Search for the cell housing the specified text and yield its (x, y) center coordinate. 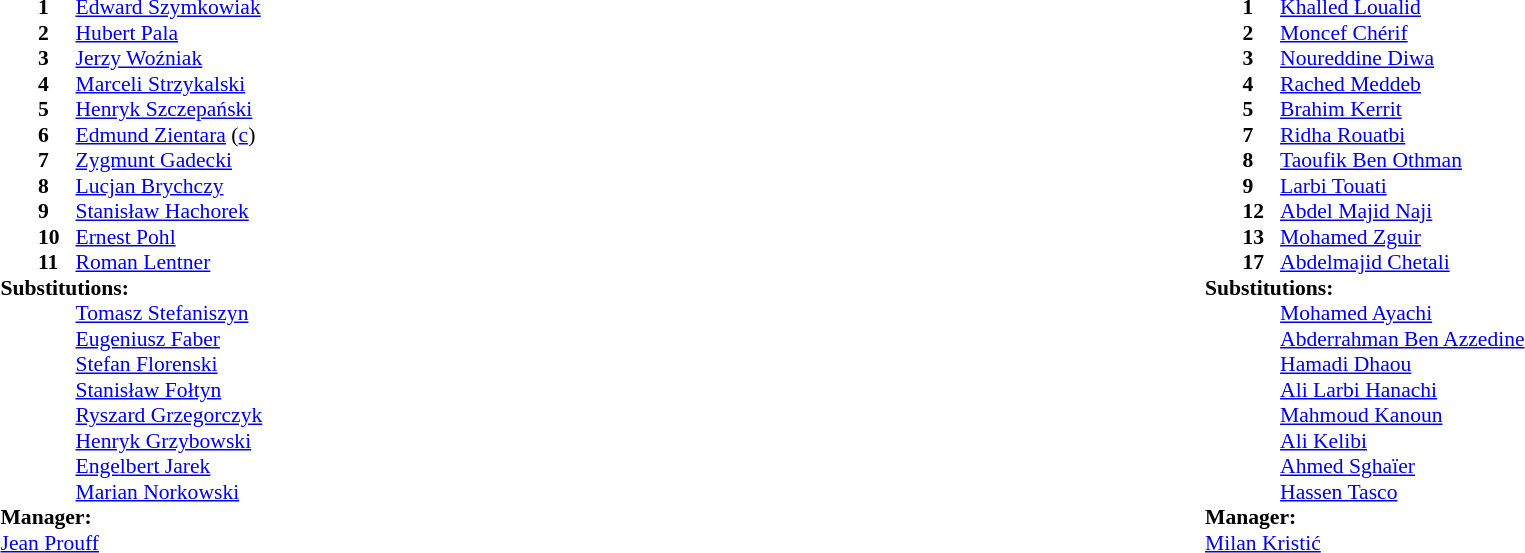
Abdel Majid Naji (1402, 211)
Henryk Grzybowski (170, 441)
Mohamed Ayachi (1402, 313)
Stanisław Hachorek (170, 211)
Engelbert Jarek (170, 467)
12 (1262, 211)
Stanisław Fołtyn (170, 390)
Mohamed Zguir (1402, 237)
Jerzy Woźniak (170, 59)
Ali Kelibi (1402, 441)
Tomasz Stefaniszyn (170, 313)
Hassen Tasco (1402, 492)
Mahmoud Kanoun (1402, 415)
Taoufik Ben Othman (1402, 161)
Rached Meddeb (1402, 84)
13 (1262, 237)
Henryk Szczepański (170, 109)
Ridha Rouatbi (1402, 135)
Stefan Florenski (170, 365)
Marian Norkowski (170, 492)
Ali Larbi Hanachi (1402, 390)
17 (1262, 263)
Eugeniusz Faber (170, 339)
Hubert Pala (170, 33)
Ryszard Grzegorczyk (170, 415)
Roman Lentner (170, 263)
Larbi Touati (1402, 186)
Ernest Pohl (170, 237)
10 (57, 237)
Edmund Zientara (c) (170, 135)
Hamadi Dhaou (1402, 365)
Moncef Chérif (1402, 33)
Noureddine Diwa (1402, 59)
Brahim Kerrit (1402, 109)
Abderrahman Ben Azzedine (1402, 339)
Zygmunt Gadecki (170, 161)
6 (57, 135)
Ahmed Sghaïer (1402, 467)
Marceli Strzykalski (170, 84)
Abdelmajid Chetali (1402, 263)
Lucjan Brychczy (170, 186)
11 (57, 263)
